Capture the cell that displays the provided text and extract its [X, Y] central coordinate. 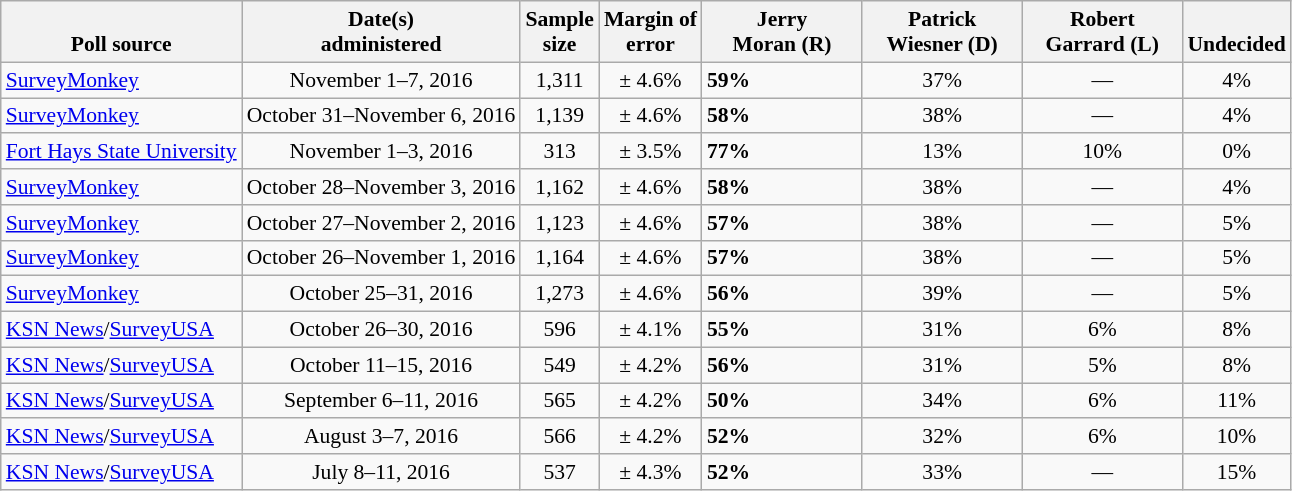
1,311 [559, 80]
55% [782, 330]
537 [559, 472]
October 26–30, 2016 [382, 330]
September 6–11, 2016 [382, 401]
October 27–November 2, 2016 [382, 223]
Poll source [122, 32]
50% [782, 401]
October 26–November 1, 2016 [382, 258]
15% [1236, 472]
October 11–15, 2016 [382, 365]
34% [942, 401]
565 [559, 401]
313 [559, 152]
November 1–7, 2016 [382, 80]
33% [942, 472]
Undecided [1236, 32]
October 28–November 3, 2016 [382, 187]
July 8–11, 2016 [382, 472]
± 4.3% [650, 472]
PatrickWiesner (D) [942, 32]
November 1–3, 2016 [382, 152]
596 [559, 330]
0% [1236, 152]
11% [1236, 401]
± 4.1% [650, 330]
1,139 [559, 116]
566 [559, 437]
± 3.5% [650, 152]
JerryMoran (R) [782, 32]
Margin oferror [650, 32]
RobertGarrard (L) [1102, 32]
1,123 [559, 223]
August 3–7, 2016 [382, 437]
59% [782, 80]
Date(s)administered [382, 32]
549 [559, 365]
1,273 [559, 294]
1,164 [559, 258]
October 31–November 6, 2016 [382, 116]
37% [942, 80]
1,162 [559, 187]
13% [942, 152]
Samplesize [559, 32]
77% [782, 152]
October 25–31, 2016 [382, 294]
Fort Hays State University [122, 152]
39% [942, 294]
32% [942, 437]
